Find where the given text appears and provide that cell's center as [X, Y] coordinate. 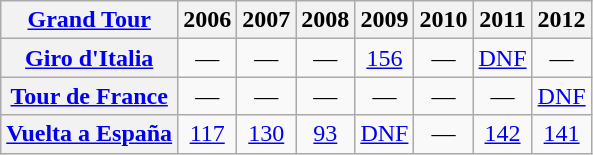
Tour de France [90, 96]
2010 [444, 20]
117 [208, 134]
142 [502, 134]
2009 [384, 20]
156 [384, 58]
141 [562, 134]
93 [326, 134]
2012 [562, 20]
Giro d'Italia [90, 58]
Grand Tour [90, 20]
2006 [208, 20]
2008 [326, 20]
130 [266, 134]
2007 [266, 20]
Vuelta a España [90, 134]
2011 [502, 20]
